Output the [X, Y] coordinate of the center of the cell containing the given text.  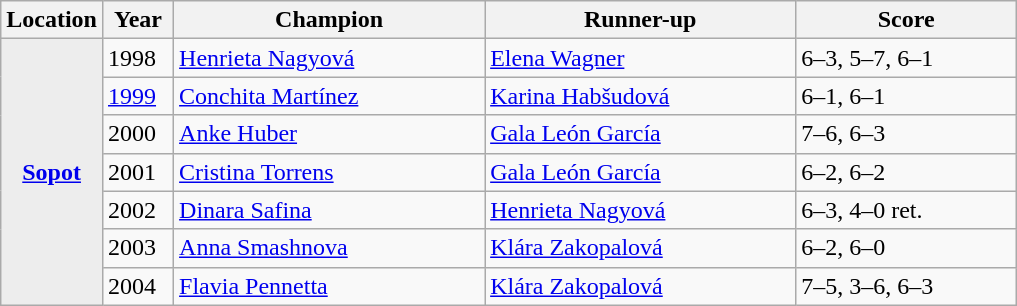
Karina Habšudová [640, 96]
Sopot [52, 172]
2004 [138, 286]
7–5, 3–6, 6–3 [906, 286]
6–2, 6–2 [906, 172]
7–6, 6–3 [906, 134]
Champion [330, 20]
1998 [138, 58]
Score [906, 20]
Dinara Safina [330, 210]
6–2, 6–0 [906, 248]
Flavia Pennetta [330, 286]
Anna Smashnova [330, 248]
2000 [138, 134]
Location [52, 20]
Conchita Martínez [330, 96]
Runner-up [640, 20]
2002 [138, 210]
Cristina Torrens [330, 172]
6–3, 5–7, 6–1 [906, 58]
2001 [138, 172]
2003 [138, 248]
1999 [138, 96]
Year [138, 20]
6–3, 4–0 ret. [906, 210]
Anke Huber [330, 134]
Elena Wagner [640, 58]
6–1, 6–1 [906, 96]
